Capture the cell that displays the provided text and extract its (X, Y) central coordinate. 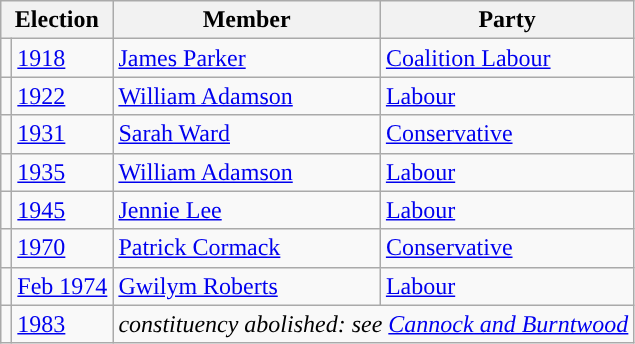
1970 (62, 248)
1945 (62, 210)
1918 (62, 58)
James Parker (246, 58)
Feb 1974 (62, 286)
Patrick Cormack (246, 248)
1983 (62, 324)
1931 (62, 134)
Jennie Lee (246, 210)
Gwilym Roberts (246, 286)
Member (246, 20)
constituency abolished: see Cannock and Burntwood (374, 324)
1922 (62, 96)
Coalition Labour (507, 58)
Sarah Ward (246, 134)
Party (507, 20)
1935 (62, 172)
Election (57, 20)
